Locate the cell with the specified text and output its [X, Y] center coordinate. 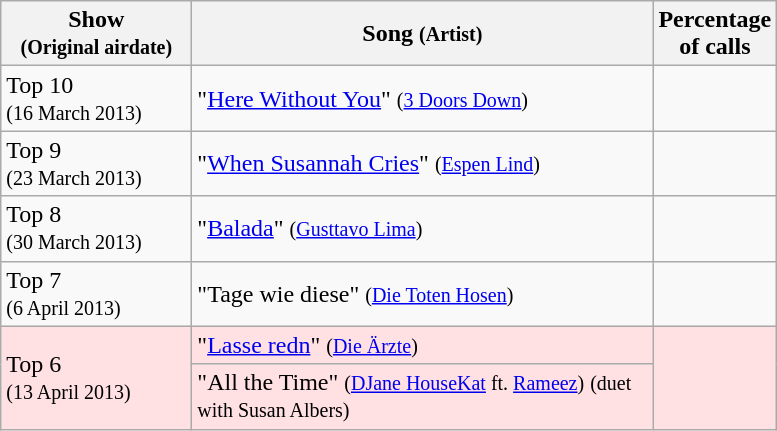
Song (Artist) [422, 34]
Top 9(23 March 2013) [96, 164]
Top 6(13 April 2013) [96, 378]
Top 7(6 April 2013) [96, 294]
"Here Without You" (3 Doors Down) [422, 98]
"Tage wie diese" (Die Toten Hosen) [422, 294]
"Lasse redn" (Die Ärzte) [422, 345]
Show(Original airdate) [96, 34]
"Balada" (Gusttavo Lima) [422, 228]
Top 10(16 March 2013) [96, 98]
Percentage of calls [715, 34]
Top 8(30 March 2013) [96, 228]
"When Susannah Cries" (Espen Lind) [422, 164]
"All the Time" (DJane HouseKat ft. Rameez) (duet with Susan Albers) [422, 396]
